From the cell containing the given text, extract its center point as (X, Y) coordinate. 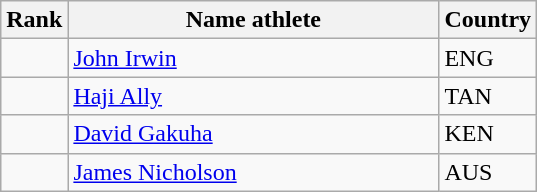
Country (488, 20)
KEN (488, 134)
TAN (488, 96)
ENG (488, 58)
Name athlete (254, 20)
David Gakuha (254, 134)
Haji Ally (254, 96)
Rank (34, 20)
John Irwin (254, 58)
AUS (488, 172)
James Nicholson (254, 172)
